Scan for the cell matching the given text and deliver its [X, Y] coordinate at center. 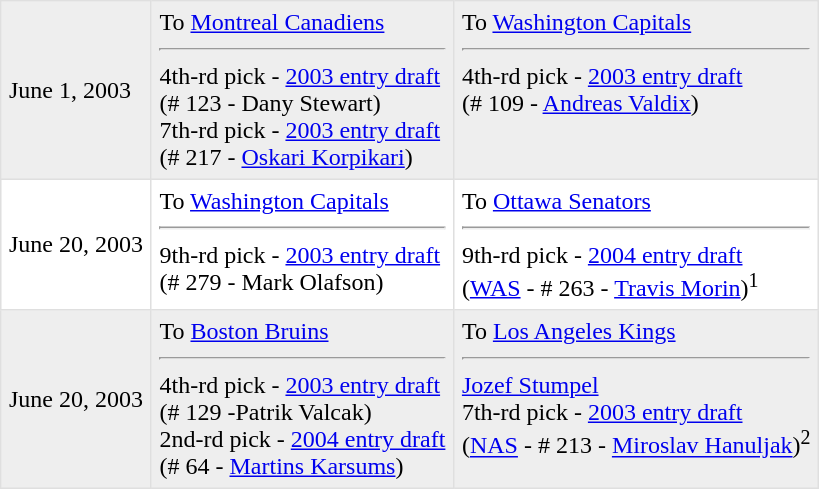
To Boston Bruins4th-rd pick - 2003 entry draft(# 129 -Patrik Valcak)2nd-rd pick - 2004 entry draft(# 64 - Martins Karsums) [302, 399]
To Montreal Canadiens4th-rd pick - 2003 entry draft(# 123 - Dany Stewart)7th-rd pick - 2003 entry draft(# 217 - Oskari Korpikari) [302, 90]
To Los Angeles KingsJozef Stumpel7th-rd pick - 2003 entry draft(NAS - # 213 - Miroslav Hanuljak)2 [636, 399]
To Washington Capitals4th-rd pick - 2003 entry draft(# 109 - Andreas Valdix) [636, 90]
To Washington Capitals9th-rd pick - 2003 entry draft(# 279 - Mark Olafson) [302, 244]
June 1, 2003 [76, 90]
To Ottawa Senators9th-rd pick - 2004 entry draft(WAS - # 263 - Travis Morin)1 [636, 244]
